Find where the given text appears and provide that cell's center as (X, Y) coordinate. 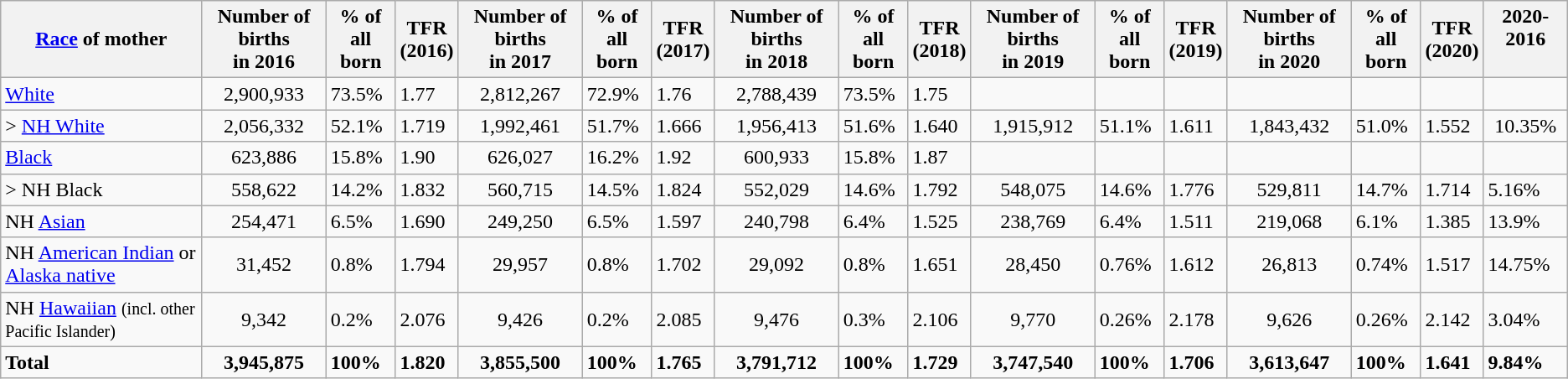
TFR(2016) (427, 39)
1.651 (940, 265)
1,956,413 (776, 126)
0.3% (873, 319)
1.794 (427, 265)
NH Asian (101, 221)
28,450 (1033, 265)
3.04% (1525, 319)
14.75% (1525, 265)
9,626 (1289, 319)
1.76 (683, 94)
31,452 (264, 265)
548,075 (1033, 189)
Number of birthsin 2020 (1289, 39)
Total (101, 362)
1,915,912 (1033, 126)
1.385 (1452, 221)
0.74% (1385, 265)
9,770 (1033, 319)
1.729 (940, 362)
1.612 (1196, 265)
1.525 (940, 221)
Black (101, 158)
1.640 (940, 126)
Number of birthsin 2018 (776, 39)
> NH Black (101, 189)
14.5% (616, 189)
1.765 (683, 362)
2,812,267 (520, 94)
TFR(2019) (1196, 39)
1.832 (427, 189)
1.824 (683, 189)
9,342 (264, 319)
2,788,439 (776, 94)
529,811 (1289, 189)
51.0% (1385, 126)
1.690 (427, 221)
10.35% (1525, 126)
5.16% (1525, 189)
249,250 (520, 221)
1.75 (940, 94)
Race of mother (101, 39)
6.1% (1385, 221)
3,855,500 (520, 362)
> NH White (101, 126)
238,769 (1033, 221)
1.641 (1452, 362)
2.178 (1196, 319)
626,027 (520, 158)
1.706 (1196, 362)
1.714 (1452, 189)
9,426 (520, 319)
14.7% (1385, 189)
29,957 (520, 265)
13.9% (1525, 221)
NH Hawaiian (incl. other Pacific Islander) (101, 319)
51.7% (616, 126)
29,092 (776, 265)
51.1% (1129, 126)
51.6% (873, 126)
1.611 (1196, 126)
1,992,461 (520, 126)
3,945,875 (264, 362)
3,747,540 (1033, 362)
9.84% (1525, 362)
240,798 (776, 221)
1.702 (683, 265)
1.666 (683, 126)
16.2% (616, 158)
3,613,647 (1289, 362)
NH American Indian or Alaska native (101, 265)
219,068 (1289, 221)
2.106 (940, 319)
1.776 (1196, 189)
2,056,332 (264, 126)
2020-2016 (1525, 39)
1.92 (683, 158)
1.90 (427, 158)
2,900,933 (264, 94)
2.142 (1452, 319)
Number of birthsin 2017 (520, 39)
26,813 (1289, 265)
1.820 (427, 362)
1.517 (1452, 265)
3,791,712 (776, 362)
558,622 (264, 189)
52.1% (360, 126)
TFR(2020) (1452, 39)
9,476 (776, 319)
1.719 (427, 126)
0.76% (1129, 265)
TFR(2018) (940, 39)
560,715 (520, 189)
Number of birthsin 2016 (264, 39)
2.076 (427, 319)
TFR(2017) (683, 39)
1.511 (1196, 221)
1.792 (940, 189)
1.552 (1452, 126)
254,471 (264, 221)
Number of birthsin 2019 (1033, 39)
600,933 (776, 158)
72.9% (616, 94)
White (101, 94)
14.2% (360, 189)
2.085 (683, 319)
1,843,432 (1289, 126)
1.87 (940, 158)
552,029 (776, 189)
1.597 (683, 221)
623,886 (264, 158)
1.77 (427, 94)
